Search for the cell housing the specified text and yield its (x, y) center coordinate. 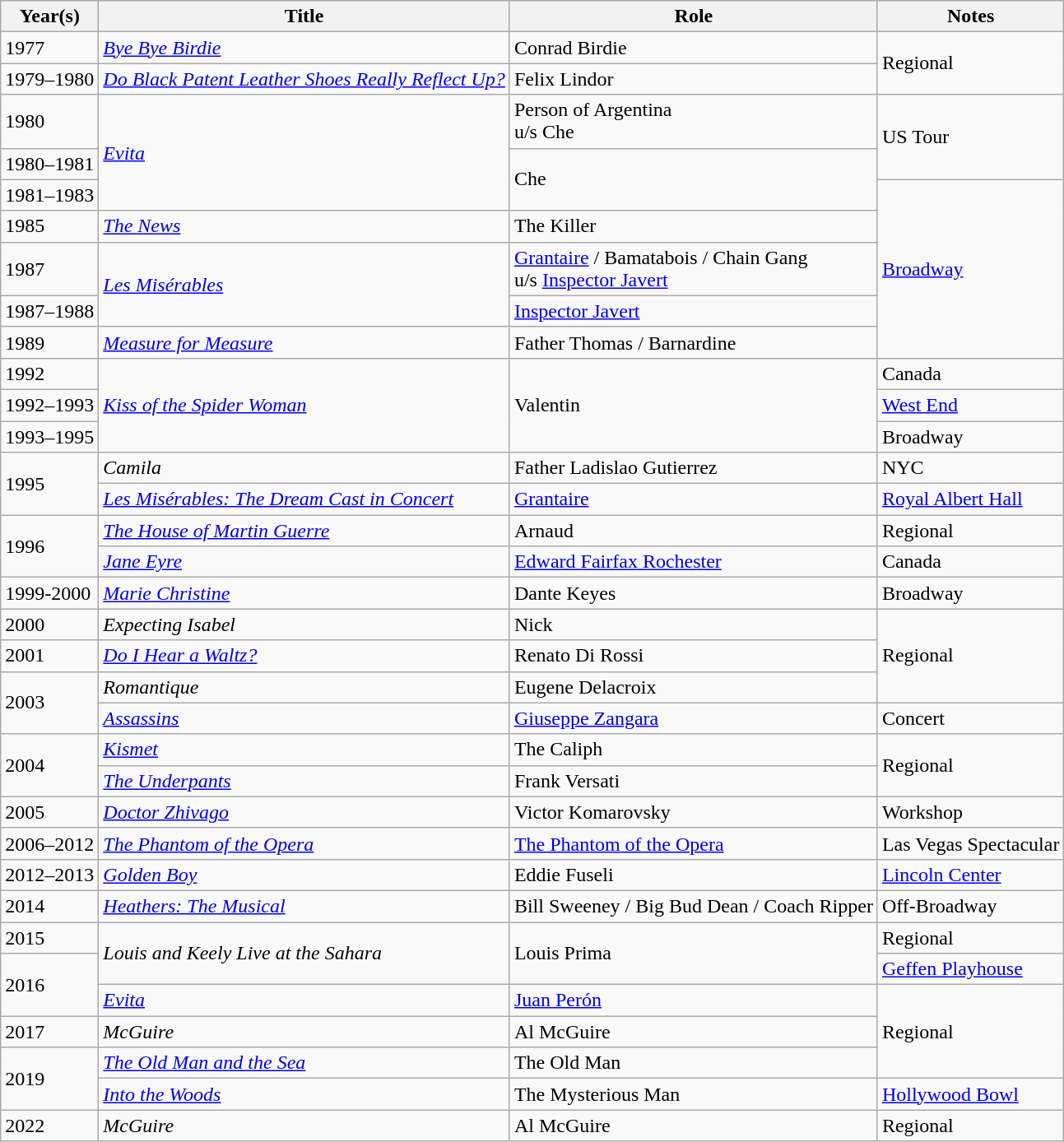
2019 (49, 1079)
The Killer (693, 226)
Bye Bye Birdie (304, 48)
Role (693, 16)
Arnaud (693, 531)
1995 (49, 484)
Jane Eyre (304, 562)
1980 (49, 122)
Year(s) (49, 16)
Grantaire / Bamatabois / Chain Gangu/s Inspector Javert (693, 268)
Do I Hear a Waltz? (304, 656)
Person of Argentinau/s Che (693, 122)
NYC (971, 468)
Conrad Birdie (693, 48)
Father Thomas / Barnardine (693, 342)
1992 (49, 374)
The Old Man (693, 1063)
The Old Man and the Sea (304, 1063)
1979–1980 (49, 79)
2016 (49, 985)
2000 (49, 624)
1993–1995 (49, 437)
The Underpants (304, 781)
1987 (49, 268)
Marie Christine (304, 593)
Eugene Delacroix (693, 687)
2001 (49, 656)
Royal Albert Hall (971, 499)
Grantaire (693, 499)
US Tour (971, 137)
Measure for Measure (304, 342)
1981–1983 (49, 195)
Renato Di Rossi (693, 656)
The House of Martin Guerre (304, 531)
Louis and Keely Live at the Sahara (304, 953)
Lincoln Center (971, 875)
Giuseppe Zangara (693, 718)
1980–1981 (49, 164)
1992–1993 (49, 405)
2012–2013 (49, 875)
Doctor Zhivago (304, 812)
Les Misérables: The Dream Cast in Concert (304, 499)
1996 (49, 546)
Les Misérables (304, 285)
2022 (49, 1126)
2014 (49, 906)
2004 (49, 765)
Las Vegas Spectacular (971, 843)
Che (693, 179)
Do Black Patent Leather Shoes Really Reflect Up? (304, 79)
1987–1988 (49, 311)
2005 (49, 812)
1977 (49, 48)
2006–2012 (49, 843)
Edward Fairfax Rochester (693, 562)
Felix Lindor (693, 79)
Nick (693, 624)
Kiss of the Spider Woman (304, 405)
Camila (304, 468)
2003 (49, 703)
Valentin (693, 405)
Kismet (304, 750)
Notes (971, 16)
West End (971, 405)
Bill Sweeney / Big Bud Dean / Coach Ripper (693, 906)
Eddie Fuseli (693, 875)
Workshop (971, 812)
Victor Komarovsky (693, 812)
Inspector Javert (693, 311)
Juan Perón (693, 1000)
Hollywood Bowl (971, 1094)
Concert (971, 718)
Into the Woods (304, 1094)
Romantique (304, 687)
Assassins (304, 718)
1989 (49, 342)
Off-Broadway (971, 906)
The News (304, 226)
2015 (49, 937)
1985 (49, 226)
Expecting Isabel (304, 624)
Heathers: The Musical (304, 906)
Frank Versati (693, 781)
Dante Keyes (693, 593)
Father Ladislao Gutierrez (693, 468)
The Caliph (693, 750)
The Mysterious Man (693, 1094)
2017 (49, 1032)
Louis Prima (693, 953)
Geffen Playhouse (971, 969)
Title (304, 16)
1999-2000 (49, 593)
Golden Boy (304, 875)
